Return the [X, Y] coordinate for the center point of the cell that contains the specified text.  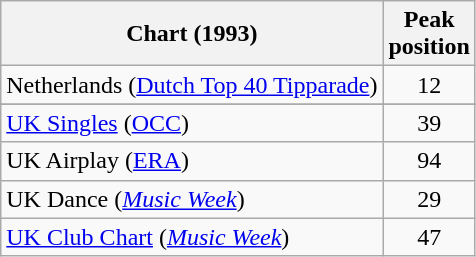
Chart (1993) [192, 34]
29 [429, 199]
39 [429, 123]
47 [429, 237]
94 [429, 161]
UK Airplay (ERA) [192, 161]
UK Singles (OCC) [192, 123]
UK Dance (Music Week) [192, 199]
Netherlands (Dutch Top 40 Tipparade) [192, 85]
UK Club Chart (Music Week) [192, 237]
Peakposition [429, 34]
12 [429, 85]
